Scan for the cell matching the given text and deliver its [X, Y] coordinate at center. 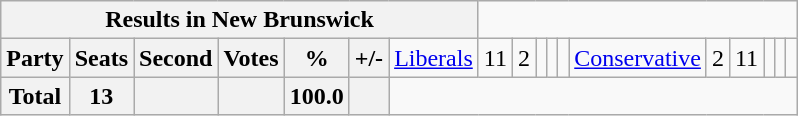
13 [101, 96]
Conservative [638, 58]
% [316, 58]
Second [176, 58]
Liberals [434, 58]
Votes [251, 58]
Seats [101, 58]
+/- [368, 58]
Party [35, 58]
100.0 [316, 96]
Results in New Brunswick [240, 20]
Total [35, 96]
